Search for the cell housing the specified text and yield its (X, Y) center coordinate. 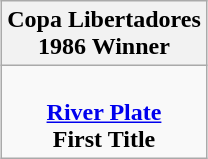
Copa Libertadores1986 Winner (104, 34)
River PlateFirst Title (104, 112)
